Return [X, Y] of the center of cell containing provided text 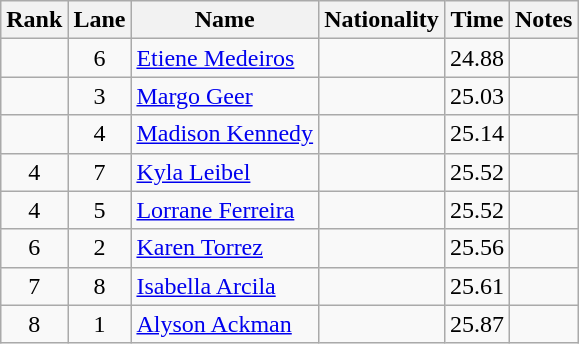
Time [476, 20]
Karen Torrez [225, 248]
Isabella Arcila [225, 286]
25.61 [476, 286]
Nationality [382, 20]
24.88 [476, 58]
25.14 [476, 134]
Notes [543, 20]
Kyla Leibel [225, 172]
Rank [34, 20]
Lane [100, 20]
5 [100, 210]
Etiene Medeiros [225, 58]
Lorrane Ferreira [225, 210]
2 [100, 248]
3 [100, 96]
25.56 [476, 248]
Alyson Ackman [225, 324]
1 [100, 324]
Madison Kennedy [225, 134]
25.03 [476, 96]
25.87 [476, 324]
Margo Geer [225, 96]
Name [225, 20]
